Detect which cell encompasses the target text, then output its [X, Y] center coordinate. 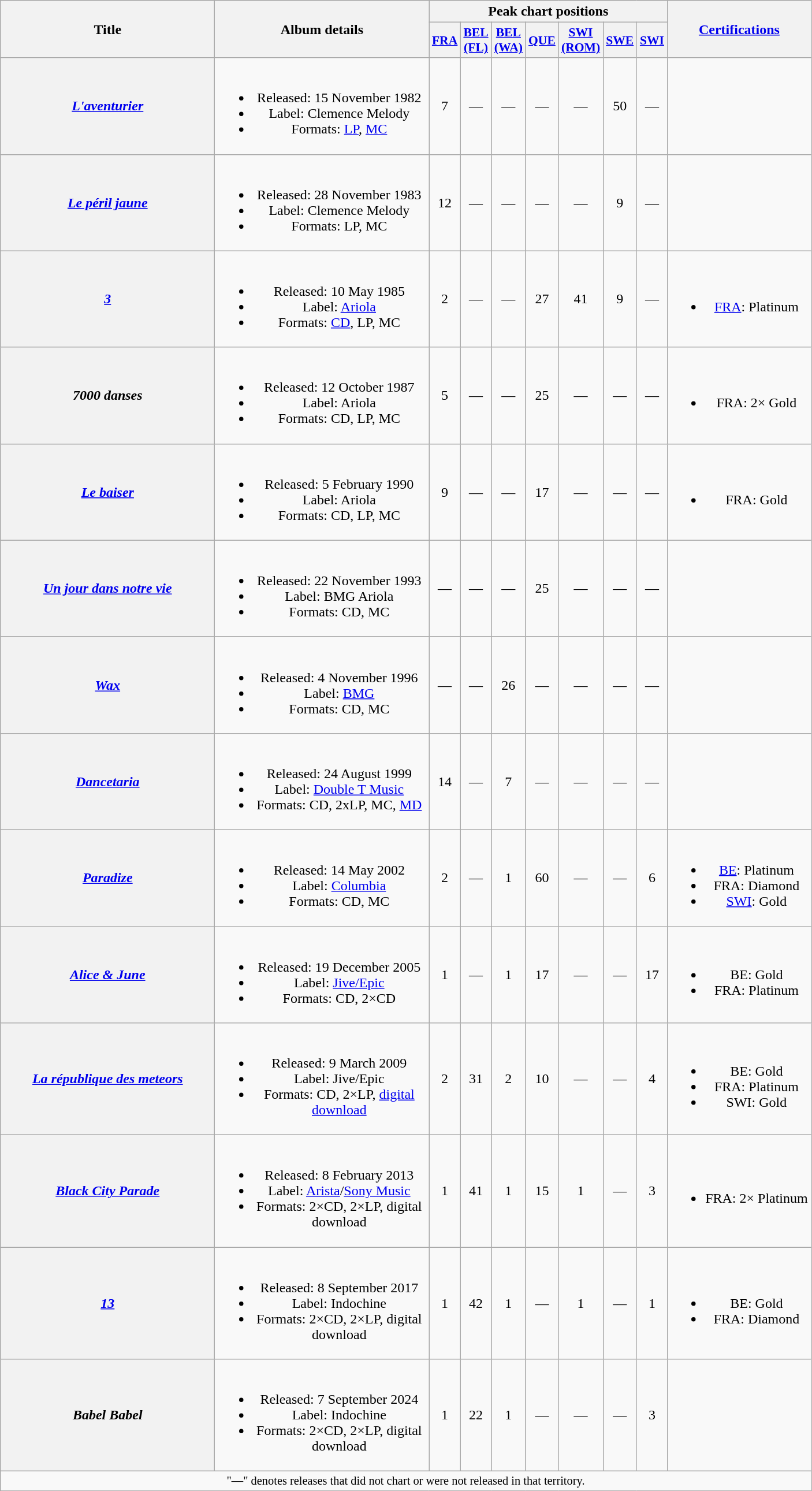
FRA: 2× Gold [739, 395]
FRA: 2× Platinum [739, 1191]
Released: 19 December 2005Label: Jive/EpicFormats: CD, 2×CD [322, 975]
Un jour dans notre vie [107, 588]
Paradize [107, 878]
Released: 8 February 2013Label: Arista/Sony MusicFormats: 2×CD, 2×LP, digital download [322, 1191]
Released: 28 November 1983Label: Clemence MelodyFormats: LP, MC [322, 202]
QUE [542, 40]
FRA: Platinum [739, 299]
Album details [322, 29]
7000 danses [107, 395]
Peak chart positions [549, 12]
4 [651, 1079]
Released: 22 November 1993Label: BMG AriolaFormats: CD, MC [322, 588]
Released: 5 February 1990Label: AriolaFormats: CD, LP, MC [322, 492]
Le péril jaune [107, 202]
5 [445, 395]
Released: 4 November 1996Label: BMGFormats: CD, MC [322, 685]
Wax [107, 685]
Released: 24 August 1999Label: Double T MusicFormats: CD, 2xLP, MC, MD [322, 781]
BE: GoldFRA: Diamond [739, 1303]
27 [542, 299]
Released: 12 October 1987Label: AriolaFormats: CD, LP, MC [322, 395]
12 [445, 202]
Babel Babel [107, 1415]
13 [107, 1303]
La république des meteors [107, 1079]
22 [476, 1415]
60 [542, 878]
SWI(ROM) [581, 40]
BEL(WA) [508, 40]
Released: 14 May 2002Label: ColumbiaFormats: CD, MC [322, 878]
Released: 8 September 2017Label: IndochineFormats: 2×CD, 2×LP, digital download [322, 1303]
L'aventurier [107, 106]
42 [476, 1303]
Released: 7 September 2024Label: IndochineFormats: 2×CD, 2×LP, digital download [322, 1415]
SWE [620, 40]
BE: GoldFRA: PlatinumSWI: Gold [739, 1079]
BE: GoldFRA: Platinum [739, 975]
Alice & June [107, 975]
FRA [445, 40]
Dancetaria [107, 781]
"—" denotes releases that did not chart or were not released in that territory. [405, 1481]
BE: PlatinumFRA: DiamondSWI: Gold [739, 878]
14 [445, 781]
BEL(FL) [476, 40]
SWI [651, 40]
Released: 10 May 1985Label: AriolaFormats: CD, LP, MC [322, 299]
26 [508, 685]
50 [620, 106]
Black City Parade [107, 1191]
10 [542, 1079]
Released: 15 November 1982Label: Clemence MelodyFormats: LP, MC [322, 106]
Title [107, 29]
6 [651, 878]
Certifications [739, 29]
Released: 9 March 2009Label: Jive/EpicFormats: CD, 2×LP, digital download [322, 1079]
31 [476, 1079]
15 [542, 1191]
FRA: Gold [739, 492]
Le baiser [107, 492]
